Find where the given text appears and provide that cell's center as [x, y] coordinate. 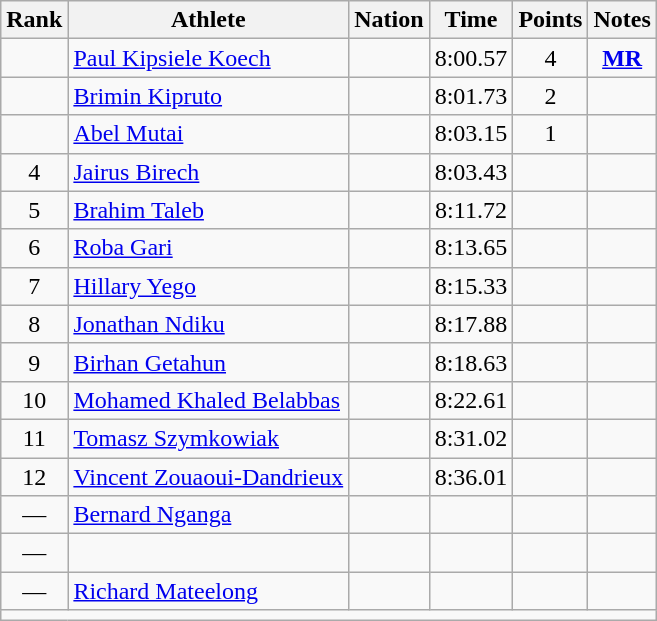
9 [34, 362]
8:11.72 [471, 210]
8:03.43 [471, 172]
Athlete [208, 20]
8:17.88 [471, 324]
Tomasz Szymkowiak [208, 438]
Points [550, 20]
10 [34, 400]
Notes [622, 20]
Time [471, 20]
Jonathan Ndiku [208, 324]
Hillary Yego [208, 286]
8:22.61 [471, 400]
7 [34, 286]
8:03.15 [471, 134]
8:36.01 [471, 477]
8:01.73 [471, 96]
8:13.65 [471, 248]
Roba Gari [208, 248]
11 [34, 438]
Brimin Kipruto [208, 96]
5 [34, 210]
Paul Kipsiele Koech [208, 58]
1 [550, 134]
2 [550, 96]
8:18.63 [471, 362]
Nation [389, 20]
Vincent Zouaoui-Dandrieux [208, 477]
Rank [34, 20]
8:31.02 [471, 438]
Birhan Getahun [208, 362]
Jairus Birech [208, 172]
Bernard Nganga [208, 515]
8 [34, 324]
8:15.33 [471, 286]
MR [622, 58]
Mohamed Khaled Belabbas [208, 400]
Abel Mutai [208, 134]
8:00.57 [471, 58]
12 [34, 477]
Brahim Taleb [208, 210]
6 [34, 248]
Richard Mateelong [208, 591]
